Identify which cell holds the provided text, then report its (x, y) central coordinate. 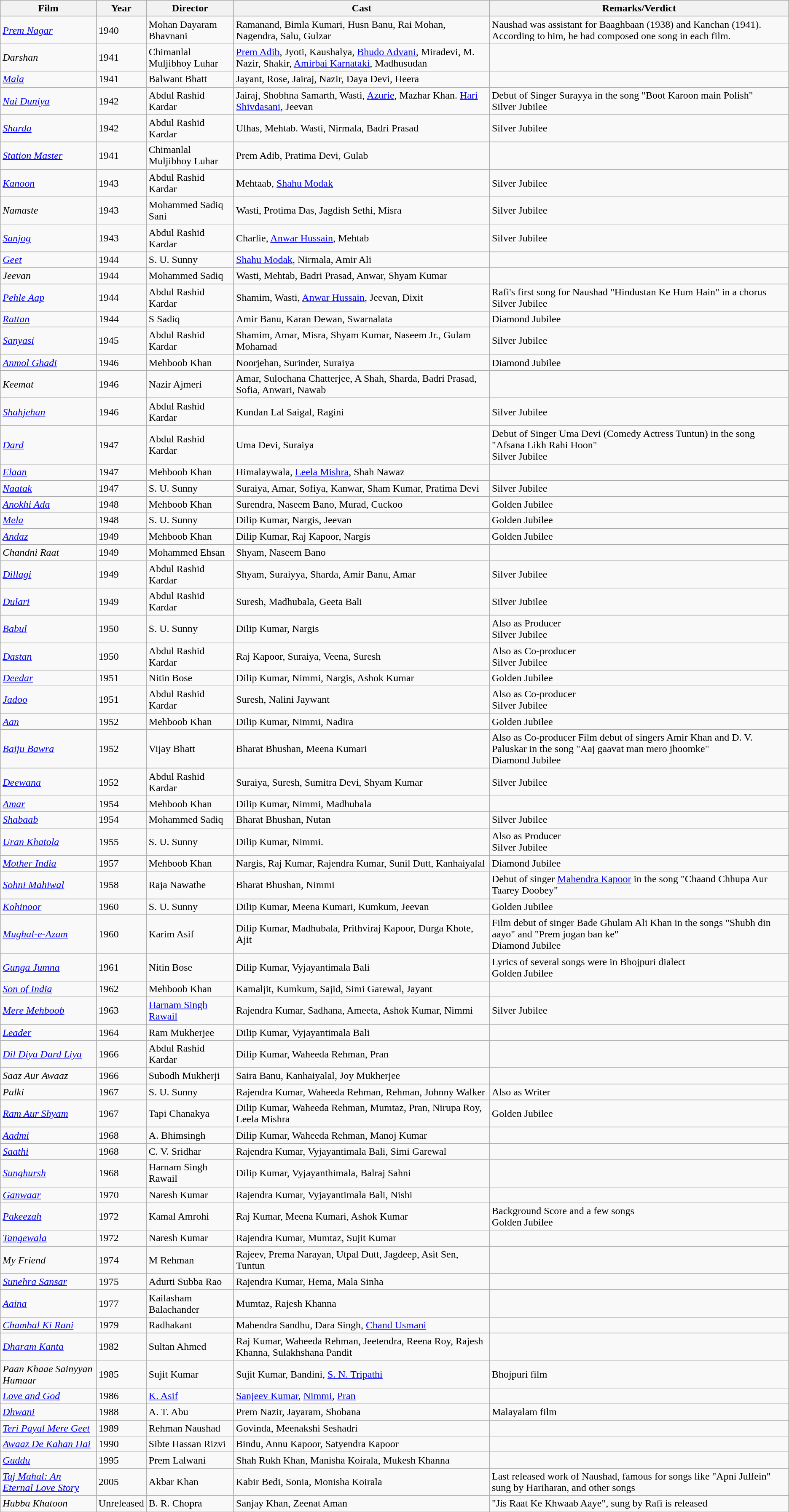
Sibte Hassan Rizvi (190, 1444)
Aan (48, 722)
Sanjeev Kumar, Nimmi, Pran (362, 1396)
Also as Writer (639, 1092)
Film debut of singer Bade Ghulam Ali Khan in the songs "Shubh din aayo" and "Prem jogan ban ke"Diamond Jubilee (639, 934)
Debut of singer Mahendra Kapoor in the song "Chaand Chhupa Aur Taarey Doobey" (639, 885)
Sunghursh (48, 1173)
Deedar (48, 678)
Bindu, Annu Kapoor, Satyendra Kapoor (362, 1444)
Shahjehan (48, 412)
Wasti, Protima Das, Jagdish Sethi, Misra (362, 211)
Mohammed Ehsan (190, 552)
1988 (121, 1412)
Ram Aur Shyam (48, 1114)
Dard (48, 445)
Uran Khatola (48, 842)
A. T. Abu (190, 1412)
Teri Payal Mere Geet (48, 1428)
1961 (121, 967)
1974 (121, 1260)
Sunehra Sansar (48, 1282)
Also as Co-producer Film debut of singers Amir Khan and D. V. Paluskar in the song "Aaj gaavat man mero jhoomke"Diamond Jubilee (639, 749)
Shyam, Suraiyya, Sharda, Amir Banu, Amar (362, 574)
Nai Duniya (48, 101)
Rajeev, Prema Narayan, Utpal Dutt, Jagdeep, Asit Sen, Tuntun (362, 1260)
Akbar Khan (190, 1482)
Dil Diya Dard Liya (48, 1054)
Radhakant (190, 1325)
Mela (48, 520)
Sultan Ahmed (190, 1346)
Gunga Jumna (48, 967)
Sanjay Khan, Zeenat Aman (362, 1504)
Shyam, Naseem Bano (362, 552)
Bharat Bhushan, Meena Kumari (362, 749)
Dilip Kumar, Nimmi, Nadira (362, 722)
Prem Adib, Pratima Devi, Gulab (362, 156)
Wasti, Mehtab, Badri Prasad, Anwar, Shyam Kumar (362, 276)
1963 (121, 1010)
Nazir Ajmeri (190, 384)
Ramanand, Bimla Kumari, Husn Banu, Rai Mohan, Nagendra, Salu, Gulzar (362, 30)
Director (190, 8)
Saaz Aur Awaaz (48, 1076)
Debut of Singer Uma Devi (Comedy Actress Tuntun) in the song "Afsana Likh Rahi Hoon"Silver Jubilee (639, 445)
1986 (121, 1396)
Rajendra Kumar, Sadhana, Ameeta, Ashok Kumar, Nimmi (362, 1010)
Anokhi Ada (48, 504)
Mehtaab, Shahu Modak (362, 183)
Noorjehan, Surinder, Suraiya (362, 363)
B. R. Chopra (190, 1504)
Kabir Bedi, Sonia, Monisha Koirala (362, 1482)
Hubba Khatoon (48, 1504)
K. Asif (190, 1396)
Kailasham Balachander (190, 1303)
Govinda, Meenakshi Seshadri (362, 1428)
Paan Khaae Sainyyan Humaar (48, 1374)
1990 (121, 1444)
Dharam Kanta (48, 1346)
Babul (48, 629)
Station Master (48, 156)
Anmol Ghadi (48, 363)
Sohni Mahiwal (48, 885)
Deewana (48, 782)
Rajendra Kumar, Vyjayantimala Bali, Simi Garewal (362, 1151)
Jayant, Rose, Jairaj, Nazir, Daya Devi, Heera (362, 79)
Unreleased (121, 1504)
Keemat (48, 384)
Dulari (48, 602)
Dilip Kumar, Raj Kapoor, Nargis (362, 536)
Dilip Kumar, Waheeda Rehman, Mumtaz, Pran, Nirupa Roy, Leela Mishra (362, 1114)
C. V. Sridhar (190, 1151)
Bhojpuri film (639, 1374)
Ram Mukherjee (190, 1033)
Background Score and a few songsGolden Jubilee (639, 1217)
Sanjog (48, 238)
Suresh, Madhubala, Geeta Bali (362, 602)
Kohinoor (48, 907)
Rajendra Kumar, Hema, Mala Sinha (362, 1282)
1979 (121, 1325)
Chandni Raat (48, 552)
Naatak (48, 488)
Mahendra Sandhu, Dara Singh, Chand Usmani (362, 1325)
Bharat Bhushan, Nutan (362, 820)
Aadmi (48, 1135)
Balwant Bhatt (190, 79)
Shah Rukh Khan, Manisha Koirala, Mukesh Khanna (362, 1460)
Saathi (48, 1151)
Prem Nazir, Jayaram, Shobana (362, 1412)
1985 (121, 1374)
Shahu Modak, Nirmala, Amir Ali (362, 260)
Andaz (48, 536)
Himalaywala, Leela Mishra, Shah Nawaz (362, 472)
Mohammed Sadiq Sani (190, 211)
Naushad was assistant for Baaghbaan (1938) and Kanchan (1941). According to him, he had composed one song in each film. (639, 30)
Suresh, Nalini Jaywant (362, 700)
Kundan Lal Saigal, Ragini (362, 412)
Rehman Naushad (190, 1428)
Leader (48, 1033)
Uma Devi, Suraiya (362, 445)
Geet (48, 260)
Dilip Kumar, Nimmi. (362, 842)
1964 (121, 1033)
Tangewala (48, 1238)
1995 (121, 1460)
Dilip Kumar, Nargis, Jeevan (362, 520)
Dilip Kumar, Madhubala, Prithviraj Kapoor, Durga Khote, Ajit (362, 934)
Jeevan (48, 276)
Vijay Bhatt (190, 749)
1989 (121, 1428)
Raja Nawathe (190, 885)
Ulhas, Mehtab. Wasti, Nirmala, Badri Prasad (362, 128)
Shamim, Wasti, Anwar Hussain, Jeevan, Dixit (362, 297)
1940 (121, 30)
1970 (121, 1195)
Shabaab (48, 820)
Mughal-e-Azam (48, 934)
Son of India (48, 989)
"Jis Raat Ke Khwaab Aaye", sung by Rafi is released (639, 1504)
My Friend (48, 1260)
Subodh Mukherji (190, 1076)
Dillagi (48, 574)
Suraiya, Amar, Sofiya, Kanwar, Sham Kumar, Pratima Devi (362, 488)
Mumtaz, Rajesh Khanna (362, 1303)
1962 (121, 989)
Prem Lalwani (190, 1460)
Ganwaar (48, 1195)
Rafi's first song for Naushad "Hindustan Ke Hum Hain" in a chorusSilver Jubilee (639, 297)
Mohan Dayaram Bhavnani (190, 30)
Tapi Chanakya (190, 1114)
Amar, Sulochana Chatterjee, A Shah, Sharda, Badri Prasad, Sofia, Anwari, Nawab (362, 384)
Dilip Kumar, Nargis (362, 629)
Rattan (48, 319)
Sujit Kumar (190, 1374)
Mother India (48, 863)
Dilip Kumar, Waheeda Rehman, Pran (362, 1054)
Darshan (48, 57)
Rajendra Kumar, Mumtaz, Sujit Kumar (362, 1238)
Baiju Bawra (48, 749)
Sanyasi (48, 341)
Nargis, Raj Kumar, Rajendra Kumar, Sunil Dutt, Kanhaiyalal (362, 863)
Dhwani (48, 1412)
Shamim, Amar, Misra, Shyam Kumar, Naseem Jr., Gulam Mohamad (362, 341)
Malayalam film (639, 1412)
Dastan (48, 656)
S Sadiq (190, 319)
1977 (121, 1303)
Taj Mahal: An Eternal Love Story (48, 1482)
Kanoon (48, 183)
Lyrics of several songs were in Bhojpuri dialectGolden Jubilee (639, 967)
Prem Nagar (48, 30)
Dilip Kumar, Waheeda Rehman, Manoj Kumar (362, 1135)
Chambal Ki Rani (48, 1325)
Raj Kumar, Meena Kumari, Ashok Kumar (362, 1217)
Awaaz De Kahan Hai (48, 1444)
Cast (362, 8)
Namaste (48, 211)
1958 (121, 885)
Rajendra Kumar, Vyjayantimala Bali, Nishi (362, 1195)
Saira Banu, Kanhaiyalal, Joy Mukherjee (362, 1076)
Raj Kapoor, Suraiya, Veena, Suresh (362, 656)
Charlie, Anwar Hussain, Mehtab (362, 238)
Love and God (48, 1396)
Amar (48, 804)
Mala (48, 79)
Dilip Kumar, Nimmi, Madhubala (362, 804)
Guddu (48, 1460)
1945 (121, 341)
Mere Mehboob (48, 1010)
Remarks/Verdict (639, 8)
A. Bhimsingh (190, 1135)
2005 (121, 1482)
Surendra, Naseem Bano, Murad, Cuckoo (362, 504)
Aaina (48, 1303)
Suraiya, Suresh, Sumitra Devi, Shyam Kumar (362, 782)
Last released work of Naushad, famous for songs like "Apni Julfein" sung by Hariharan, and other songs (639, 1482)
Prem Adib, Jyoti, Kaushalya, Bhudo Advani, Miradevi, M. Nazir, Shakir, Amirbai Karnataki, Madhusudan (362, 57)
Kamal Amrohi (190, 1217)
1982 (121, 1346)
Kamaljit, Kumkum, Sajid, Simi Garewal, Jayant (362, 989)
Year (121, 8)
Film (48, 8)
Sharda (48, 128)
Debut of Singer Surayya in the song "Boot Karoon main Polish"Silver Jubilee (639, 101)
M Rehman (190, 1260)
Jairaj, Shobhna Samarth, Wasti, Azurie, Mazhar Khan. Hari Shivdasani, Jeevan (362, 101)
Dilip Kumar, Nimmi, Nargis, Ashok Kumar (362, 678)
Rajendra Kumar, Waheeda Rehman, Rehman, Johnny Walker (362, 1092)
Elaan (48, 472)
Bharat Bhushan, Nimmi (362, 885)
Adurti Subba Rao (190, 1282)
Dilip Kumar, Vyjayanthimala, Balraj Sahni (362, 1173)
Pakeezah (48, 1217)
Dilip Kumar, Meena Kumari, Kumkum, Jeevan (362, 907)
Amir Banu, Karan Dewan, Swarnalata (362, 319)
Pehle Aap (48, 297)
Palki (48, 1092)
Sujit Kumar, Bandini, S. N. Tripathi (362, 1374)
1975 (121, 1282)
Karim Asif (190, 934)
1957 (121, 863)
Raj Kumar, Waheeda Rehman, Jeetendra, Reena Roy, Rajesh Khanna, Sulakhshana Pandit (362, 1346)
1955 (121, 842)
Jadoo (48, 700)
